Detect which cell encompasses the target text, then output its (X, Y) center coordinate. 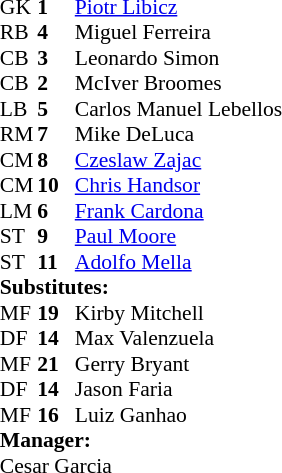
Max Valenzuela (178, 339)
5 (56, 109)
Miguel Ferreira (178, 33)
4 (56, 33)
Manager: (141, 441)
Gerry Bryant (178, 364)
RM (19, 135)
LM (19, 211)
Czeslaw Zajac (178, 160)
LB (19, 109)
Frank Cardona (178, 211)
3 (56, 58)
Mike DeLuca (178, 135)
Carlos Manuel Lebellos (178, 109)
21 (56, 364)
2 (56, 83)
11 (56, 262)
Chris Handsor (178, 185)
7 (56, 135)
Substitutes: (141, 287)
6 (56, 211)
16 (56, 415)
Adolfo Mella (178, 262)
10 (56, 185)
Leonardo Simon (178, 58)
RB (19, 33)
Luiz Ganhao (178, 415)
8 (56, 160)
19 (56, 313)
Paul Moore (178, 237)
McIver Broomes (178, 83)
Kirby Mitchell (178, 313)
9 (56, 237)
Jason Faria (178, 389)
